Output the (x, y) coordinate of the center of the cell containing the given text.  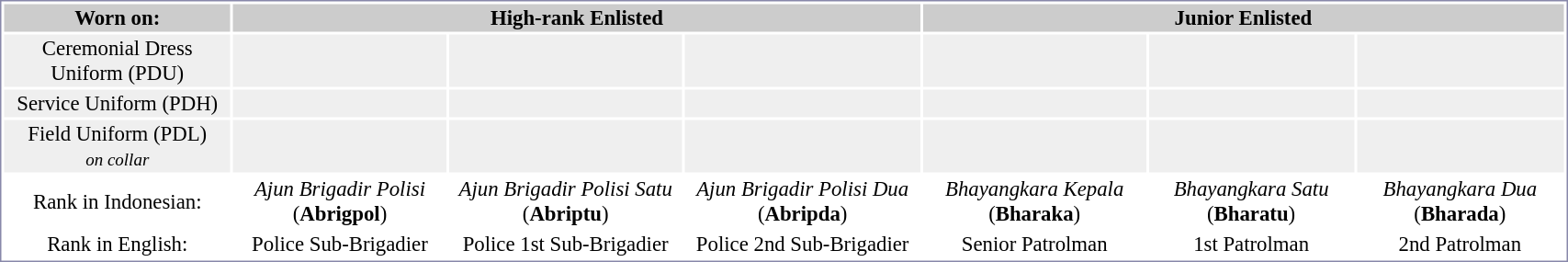
2nd Patrolman (1461, 244)
Ceremonial Dress Uniform (PDU) (117, 61)
Worn on: (117, 17)
Bhayangkara Kepala (Bharaka) (1034, 200)
Field Uniform (PDL)on collar (117, 145)
Ajun Brigadir Polisi (Abrigpol) (340, 200)
Bhayangkara Satu (Bharatu) (1251, 200)
Bhayangkara Dua (Bharada) (1461, 200)
1st Patrolman (1251, 244)
Service Uniform (PDH) (117, 104)
Police 1st Sub-Brigadier (566, 244)
Ajun Brigadir Polisi Satu (Abriptu) (566, 200)
Junior Enlisted (1244, 17)
Senior Patrolman (1034, 244)
Police 2nd Sub-Brigadier (802, 244)
Police Sub-Brigadier (340, 244)
Ajun Brigadir Polisi Dua (Abripda) (802, 200)
Rank in English: (117, 244)
High-rank Enlisted (577, 17)
Rank in Indonesian: (117, 200)
